Identify which cell holds the provided text, then report its (x, y) central coordinate. 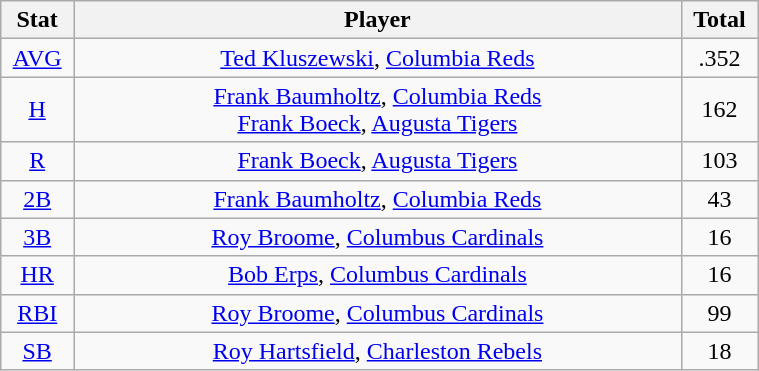
Stat (38, 20)
Ted Kluszewski, Columbia Reds (378, 58)
2B (38, 199)
.352 (719, 58)
3B (38, 237)
Frank Baumholtz, Columbia Reds Frank Boeck, Augusta Tigers (378, 110)
Frank Boeck, Augusta Tigers (378, 161)
Total (719, 20)
Bob Erps, Columbus Cardinals (378, 275)
Frank Baumholtz, Columbia Reds (378, 199)
HR (38, 275)
162 (719, 110)
103 (719, 161)
43 (719, 199)
Roy Hartsfield, Charleston Rebels (378, 351)
AVG (38, 58)
Player (378, 20)
RBI (38, 313)
R (38, 161)
99 (719, 313)
H (38, 110)
18 (719, 351)
SB (38, 351)
